Return [X, Y] of the center of cell containing provided text 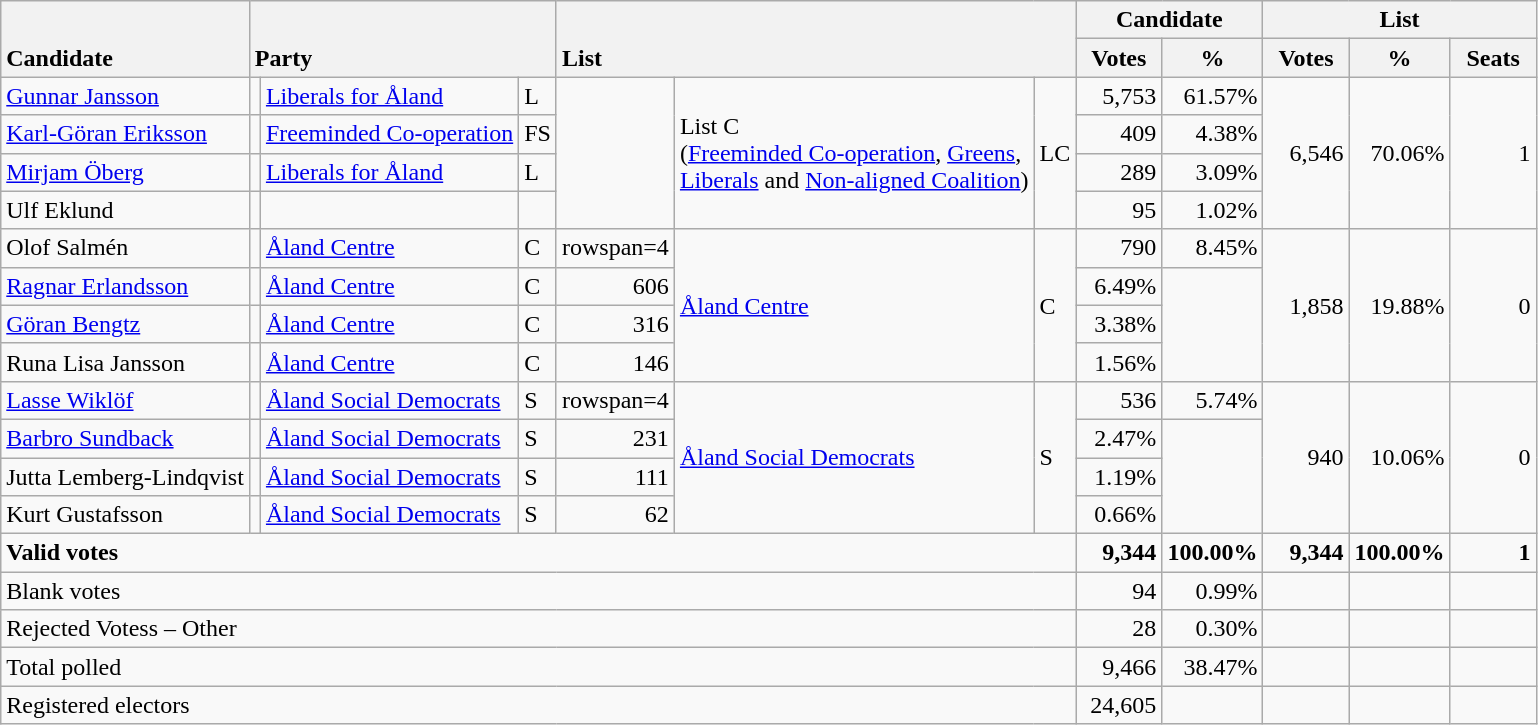
111 [615, 477]
Registered electors [538, 705]
Olof Salmén [126, 248]
0.99% [1212, 591]
Ulf Eklund [126, 210]
6,546 [1306, 153]
8.45% [1212, 248]
289 [1119, 172]
5,753 [1119, 96]
146 [615, 362]
3.38% [1119, 324]
6.49% [1119, 286]
940 [1306, 457]
24,605 [1119, 705]
Freeminded Co-operation [389, 134]
9,466 [1119, 667]
790 [1119, 248]
3.09% [1212, 172]
231 [615, 438]
Lasse Wiklöf [126, 400]
0.30% [1212, 629]
0.66% [1119, 515]
4.38% [1212, 134]
62 [615, 515]
19.88% [1400, 305]
Blank votes [538, 591]
1.56% [1119, 362]
409 [1119, 134]
Kurt Gustafsson [126, 515]
61.57% [1212, 96]
Göran Bengtz [126, 324]
Rejected Votess – Other [538, 629]
316 [615, 324]
10.06% [1400, 457]
606 [615, 286]
Runa Lisa Jansson [126, 362]
Ragnar Erlandsson [126, 286]
2.47% [1119, 438]
1.02% [1212, 210]
Jutta Lemberg-Lindqvist [126, 477]
FS [538, 134]
70.06% [1400, 153]
95 [1119, 210]
Party [402, 39]
LC [1055, 153]
Gunnar Jansson [126, 96]
Barbro Sundback [126, 438]
536 [1119, 400]
5.74% [1212, 400]
28 [1119, 629]
94 [1119, 591]
Karl-Göran Eriksson [126, 134]
38.47% [1212, 667]
1.19% [1119, 477]
Seats [1493, 58]
Valid votes [538, 553]
List C(Freeminded Co-operation, Greens,Liberals and Non-aligned Coalition) [854, 153]
Total polled [538, 667]
1,858 [1306, 305]
Mirjam Öberg [126, 172]
